Detect which cell encompasses the target text, then output its (x, y) center coordinate. 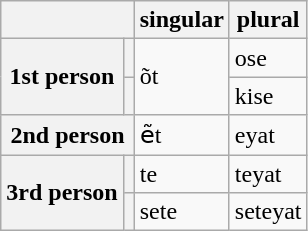
ose (268, 58)
teyat (268, 173)
2nd person (68, 135)
kise (268, 96)
te (182, 173)
eyat (268, 135)
plural (268, 20)
singular (182, 20)
õt (182, 77)
1st person (62, 77)
3rd person (62, 192)
sete (182, 212)
seteyat (268, 212)
ẽt (182, 135)
